From the cell containing the given text, extract its center point as [x, y] coordinate. 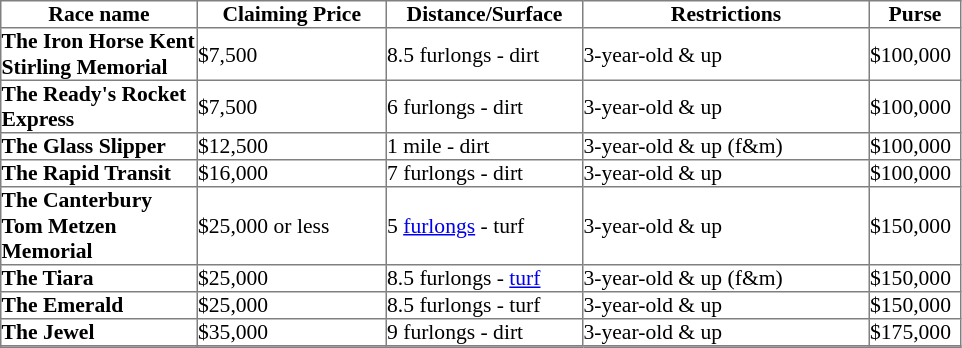
The Canterbury Tom Metzen Memorial [99, 226]
$12,500 [292, 146]
The Rapid Transit [99, 174]
Claiming Price [292, 14]
1 mile - dirt [484, 146]
The Emerald [99, 306]
$35,000 [292, 332]
Restrictions [726, 14]
Distance/Surface [484, 14]
5 furlongs - turf [484, 226]
The Tiara [99, 278]
9 furlongs - dirt [484, 332]
$16,000 [292, 174]
The Jewel [99, 332]
$175,000 [915, 332]
The Glass Slipper [99, 146]
6 furlongs - dirt [484, 106]
Purse [915, 14]
Race name [99, 14]
7 furlongs - dirt [484, 174]
The Ready's Rocket Express [99, 106]
The Iron Horse Kent Stirling Memorial [99, 54]
8.5 furlongs - dirt [484, 54]
$25,000 or less [292, 226]
